Return the (x, y) coordinate for the center point of the cell that contains the specified text.  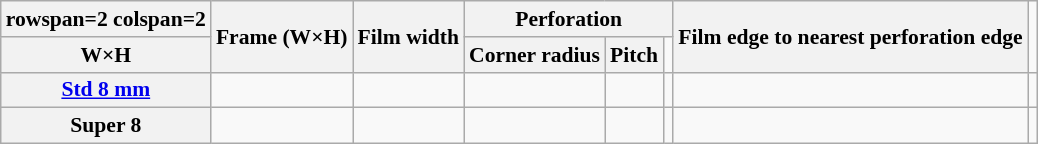
Pitch (634, 55)
Film edge to nearest perforation edge (850, 36)
rowspan=2 colspan=2 (106, 19)
W×H (106, 55)
Film width (408, 36)
Perforation (568, 19)
Frame (W×H) (282, 36)
Corner radius (534, 55)
Super 8 (106, 126)
Std 8 mm (106, 90)
